Capture the cell that displays the provided text and extract its [x, y] central coordinate. 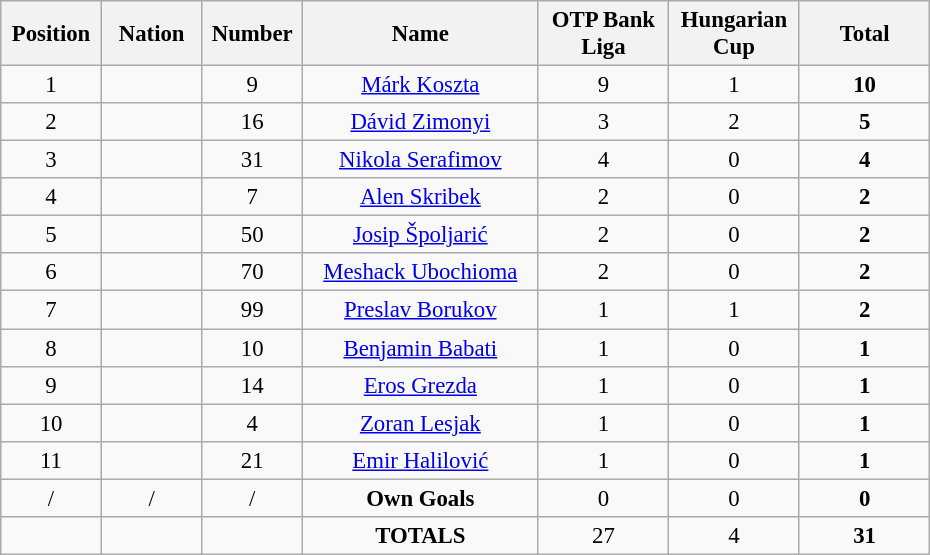
Total [864, 34]
16 [252, 122]
Benjamin Babati [421, 348]
OTP Bank Liga [604, 34]
70 [252, 273]
Zoran Lesjak [421, 423]
Preslav Borukov [421, 310]
14 [252, 385]
Márk Koszta [421, 85]
11 [52, 460]
Name [421, 34]
8 [52, 348]
21 [252, 460]
Number [252, 34]
99 [252, 310]
6 [52, 273]
27 [604, 536]
Nikola Serafimov [421, 160]
Eros Grezda [421, 385]
Nation [152, 34]
Hungarian Cup [734, 34]
Own Goals [421, 498]
Emir Halilović [421, 460]
50 [252, 235]
TOTALS [421, 536]
Meshack Ubochioma [421, 273]
Position [52, 34]
Dávid Zimonyi [421, 122]
Alen Skribek [421, 197]
Josip Špoljarić [421, 235]
